Capture the cell that displays the provided text and extract its (X, Y) central coordinate. 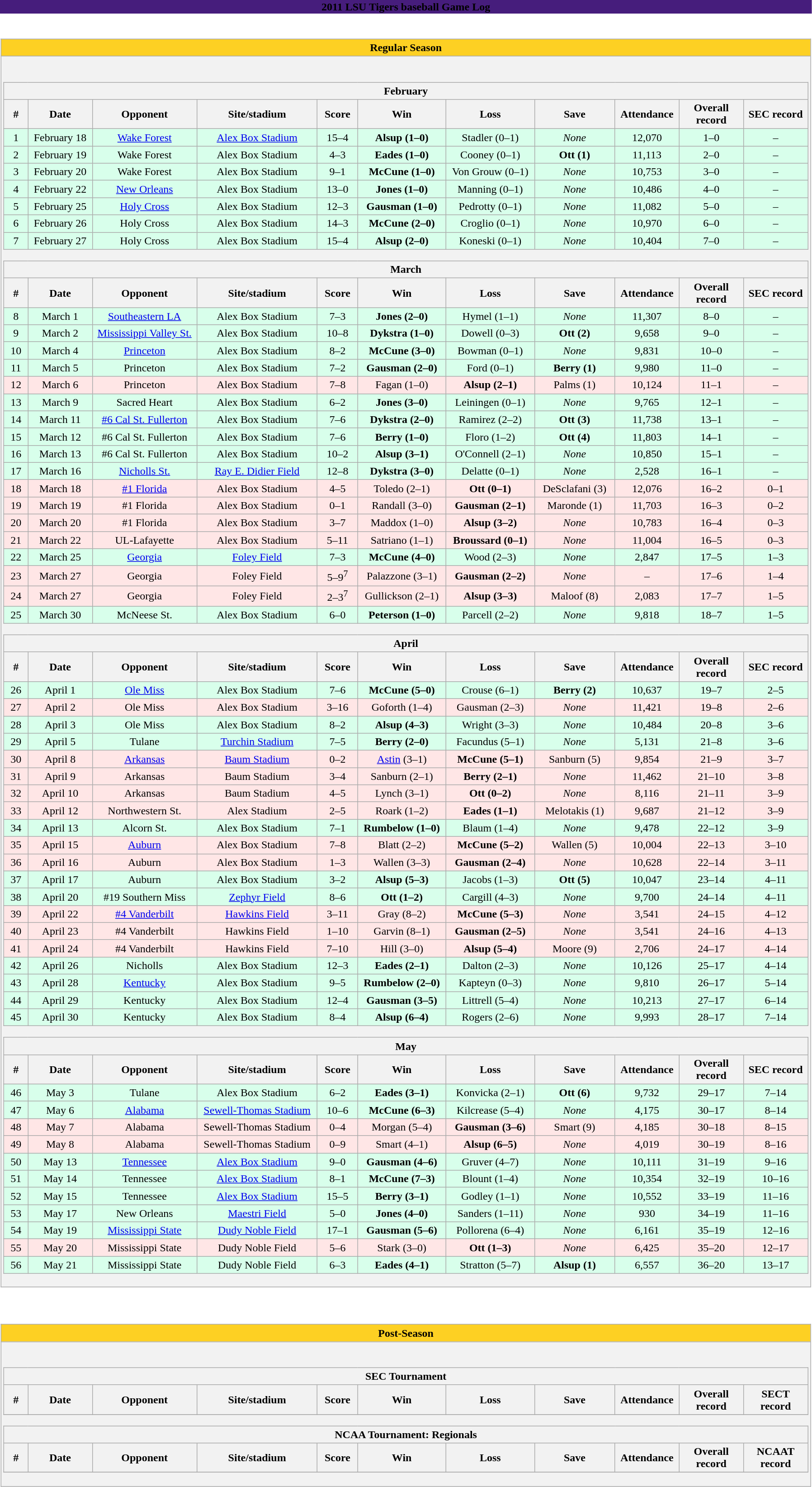
28–17 (711, 1017)
Melotakis (1) (575, 811)
10,628 (647, 862)
May 20 (60, 1248)
30–18 (711, 1127)
11,113 (647, 155)
6,425 (647, 1248)
NCAAT record (775, 1458)
8–15 (775, 1127)
43 (16, 983)
10,552 (647, 1196)
Zephyr Field (257, 897)
March 4 (60, 351)
April 28 (60, 983)
10,004 (647, 845)
Gullickson (2–1) (402, 596)
30–19 (711, 1145)
11,738 (647, 419)
Regular Season (406, 48)
Gausman (2–4) (490, 862)
8–14 (775, 1110)
12–4 (337, 1000)
30 (16, 759)
Gausman (2–0) (402, 368)
Sanders (1–11) (490, 1213)
15–5 (337, 1196)
10,354 (647, 1179)
5–14 (775, 983)
12 (16, 385)
2–6 (775, 708)
March 20 (60, 523)
March 1 (60, 316)
May 14 (60, 1179)
Ramirez (2–2) (490, 419)
Satriano (1–1) (402, 540)
McCune (5–1) (490, 759)
31–19 (711, 1162)
Cargill (4–3) (490, 897)
February 19 (60, 155)
McCune (4–0) (402, 557)
Stratton (5–7) (490, 1265)
30–17 (711, 1110)
17 (16, 471)
McCune (5–0) (402, 690)
McNeese St. (145, 615)
4–12 (775, 914)
Mississippi Valley St. (145, 333)
April (406, 643)
10,111 (647, 1162)
10,783 (647, 523)
May 15 (60, 1196)
Astin (3–1) (402, 759)
1 (16, 138)
9 (16, 333)
March 16 (60, 471)
28 (16, 725)
4–3 (337, 155)
10–0 (711, 351)
March 11 (60, 419)
March 6 (60, 385)
March 12 (60, 437)
35–19 (711, 1230)
Berry (2–1) (490, 776)
15–1 (711, 454)
Sacred Heart (145, 402)
13 (16, 402)
4,185 (647, 1127)
7–5 (337, 742)
3–16 (337, 708)
April 29 (60, 1000)
April 3 (60, 725)
12–1 (711, 402)
47 (16, 1110)
13–17 (775, 1265)
9,687 (647, 811)
Parcell (2–2) (490, 615)
Nicholls (145, 966)
11,421 (647, 708)
#19 Southern Miss (145, 897)
Alsup (3–3) (490, 596)
Ott (2) (575, 333)
Goforth (1–4) (402, 708)
May (406, 1046)
Leiningen (0–1) (490, 402)
21–10 (711, 776)
Alsup (3–1) (402, 454)
Berry (2–0) (402, 742)
17–7 (711, 596)
31 (16, 776)
Kilcrease (5–4) (490, 1110)
12–8 (337, 471)
Ott (5) (575, 879)
April 2 (60, 708)
Roark (1–2) (402, 811)
29–17 (711, 1093)
Alcorn St. (145, 828)
February (406, 91)
12–17 (775, 1248)
April 26 (60, 966)
11 (16, 368)
10,124 (647, 385)
16–5 (711, 540)
14 (16, 419)
Alsup (6–4) (402, 1017)
Konvicka (2–1) (490, 1093)
3–8 (775, 776)
Eades (4–1) (402, 1265)
March 5 (60, 368)
Croglio (0–1) (490, 223)
Godley (1–1) (490, 1196)
Hill (3–0) (402, 948)
Pedrotty (0–1) (490, 206)
2–37 (337, 596)
10–6 (337, 1110)
Wright (3–3) (490, 725)
10,753 (647, 172)
26–17 (711, 983)
Garvin (8–1) (402, 931)
5–11 (337, 540)
McCune (6–3) (402, 1110)
Pollorena (6–4) (490, 1230)
Maronde (1) (575, 505)
Broussard (0–1) (490, 540)
10–2 (337, 454)
14–3 (337, 223)
24–17 (711, 948)
Stadler (0–1) (490, 138)
Moore (9) (575, 948)
May 13 (60, 1162)
29 (16, 742)
Blatt (2–2) (402, 845)
April 24 (60, 948)
April 20 (60, 897)
Gausman (3–6) (490, 1127)
8 (16, 316)
March 18 (60, 488)
Wood (2–3) (490, 557)
Gausman (2–3) (490, 708)
3–0 (711, 172)
Smart (4–1) (402, 1145)
10,850 (647, 454)
April 22 (60, 914)
5 (16, 206)
Kapteyn (0–3) (490, 983)
7 (16, 241)
9,765 (647, 402)
Palms (1) (575, 385)
2,528 (647, 471)
Smart (9) (575, 1127)
Post-Season (406, 1333)
3 (16, 172)
Ott (6) (575, 1093)
Maddox (1–0) (402, 523)
12,070 (647, 138)
April 15 (60, 845)
2 (16, 155)
9,831 (647, 351)
24–14 (711, 897)
3–2 (337, 879)
February 22 (60, 189)
6 (16, 223)
4,019 (647, 1145)
Berry (1–0) (402, 437)
1–10 (337, 931)
Maloof (8) (575, 596)
32–19 (711, 1179)
50 (16, 1162)
2,706 (647, 948)
March 9 (60, 402)
Morgan (5–4) (402, 1127)
March 13 (60, 454)
19 (16, 505)
10,404 (647, 241)
February 20 (60, 172)
Rumbelow (2–0) (402, 983)
Dalton (2–3) (490, 966)
11–1 (711, 385)
54 (16, 1230)
Manning (0–1) (490, 189)
April 16 (60, 862)
Facundus (5–1) (490, 742)
Alsup (1–0) (402, 138)
8–16 (775, 1145)
May 21 (60, 1265)
10,486 (647, 189)
19–7 (711, 690)
18–7 (711, 615)
13–1 (711, 419)
2–0 (711, 155)
Alsup (2–0) (402, 241)
April 12 (60, 811)
8–0 (711, 316)
21–12 (711, 811)
Randall (3–0) (402, 505)
35 (16, 845)
Wallen (5) (575, 845)
9,658 (647, 333)
48 (16, 1127)
53 (16, 1213)
Jones (4–0) (402, 1213)
4–0 (711, 189)
Gausman (2–2) (490, 576)
24–16 (711, 931)
26 (16, 690)
36–20 (711, 1265)
Alsup (2–1) (490, 385)
930 (647, 1213)
11,004 (647, 540)
Ford (0–1) (490, 368)
Dykstra (2–0) (402, 419)
19–8 (711, 708)
21–8 (711, 742)
9,818 (647, 615)
Berry (1) (575, 368)
7–2 (337, 368)
7–1 (337, 828)
Sanburn (5) (575, 759)
22–12 (711, 828)
May 6 (60, 1110)
52 (16, 1196)
56 (16, 1265)
March 22 (60, 540)
0–4 (337, 1127)
22–13 (711, 845)
Peterson (1–0) (402, 615)
April 30 (60, 1017)
17–5 (711, 557)
9–1 (337, 172)
27–17 (711, 1000)
McCune (3–0) (402, 351)
March 2 (60, 333)
April 1 (60, 690)
8–6 (337, 897)
Ott (3) (575, 419)
9,993 (647, 1017)
Toledo (2–1) (402, 488)
16 (16, 454)
Bowman (0–1) (490, 351)
March 30 (60, 615)
Gausman (5–6) (402, 1230)
9,854 (647, 759)
2011 LSU Tigers baseball Game Log (406, 7)
17–1 (337, 1230)
33 (16, 811)
Ott (4) (575, 437)
Delatte (0–1) (490, 471)
12–16 (775, 1230)
April 23 (60, 931)
12,076 (647, 488)
Gruver (4–7) (490, 1162)
16–3 (711, 505)
Rumbelow (1–0) (402, 828)
51 (16, 1179)
40 (16, 931)
Ott (1–2) (402, 897)
Gausman (4–6) (402, 1162)
18 (16, 488)
March 19 (60, 505)
9,732 (647, 1093)
24–15 (711, 914)
Alsup (3–2) (490, 523)
Littrell (5–4) (490, 1000)
McCune (2–0) (402, 223)
3–10 (775, 845)
8–4 (337, 1017)
3–4 (337, 776)
7–10 (337, 948)
Rogers (2–6) (490, 1017)
0–9 (337, 1145)
10–16 (775, 1179)
5,131 (647, 742)
Palazzone (3–1) (402, 576)
Berry (2) (575, 690)
Maestri Field (257, 1213)
May 19 (60, 1230)
36 (16, 862)
21–9 (711, 759)
March 25 (60, 557)
16–1 (711, 471)
Turchin Stadium (257, 742)
SEC Tournament (406, 1376)
March (406, 270)
34–19 (711, 1213)
February 26 (60, 223)
Sanburn (2–1) (402, 776)
Lynch (3–1) (402, 793)
11–0 (711, 368)
Gausman (3–5) (402, 1000)
14–1 (711, 437)
February 25 (60, 206)
Dykstra (3–0) (402, 471)
Southeastern LA (145, 316)
Crouse (6–1) (490, 690)
23 (16, 576)
April 13 (60, 828)
20–8 (711, 725)
Stark (3–0) (402, 1248)
Floro (1–2) (490, 437)
Ott (1–3) (490, 1248)
February 18 (60, 138)
UL-Lafayette (145, 540)
35–20 (711, 1248)
Eades (3–1) (402, 1093)
2,083 (647, 596)
Northwestern St. (145, 811)
April 5 (60, 742)
6–14 (775, 1000)
4,175 (647, 1110)
22–14 (711, 862)
37 (16, 879)
2,847 (647, 557)
10,213 (647, 1000)
Jones (2–0) (402, 316)
Jacobs (1–3) (490, 879)
33–19 (711, 1196)
Gausman (2–5) (490, 931)
Alsup (1) (575, 1265)
38 (16, 897)
4 (16, 189)
34 (16, 828)
44 (16, 1000)
Blaum (1–4) (490, 828)
Dykstra (1–0) (402, 333)
9,980 (647, 368)
8–1 (337, 1179)
7–0 (711, 241)
1–4 (775, 576)
16–4 (711, 523)
Alsup (5–3) (402, 879)
4–13 (775, 931)
42 (16, 966)
February 27 (60, 241)
27 (16, 708)
Jones (3–0) (402, 402)
Koneski (0–1) (490, 241)
9–5 (337, 983)
May 8 (60, 1145)
39 (16, 914)
41 (16, 948)
17–6 (711, 576)
Ray E. Didier Field (257, 471)
NCAA Tournament: Regionals (406, 1435)
10,970 (647, 223)
McCune (1–0) (402, 172)
6,557 (647, 1265)
April 17 (60, 879)
April 8 (60, 759)
Nicholls St. (145, 471)
DeSclafani (3) (575, 488)
24 (16, 596)
9,810 (647, 983)
8,116 (647, 793)
11,462 (647, 776)
25 (16, 615)
49 (16, 1145)
10–8 (337, 333)
23–14 (711, 879)
Alsup (6–5) (490, 1145)
Gray (8–2) (402, 914)
32 (16, 793)
Fagan (1–0) (402, 385)
9,478 (647, 828)
10,126 (647, 966)
11,082 (647, 206)
55 (16, 1248)
Gausman (1–0) (402, 206)
O'Connell (2–1) (490, 454)
Eades (1–1) (490, 811)
McCune (5–2) (490, 845)
10,637 (647, 690)
Eades (1–0) (402, 155)
May 17 (60, 1213)
Gausman (2–1) (490, 505)
Blount (1–4) (490, 1179)
Von Grouw (0–1) (490, 172)
22 (16, 557)
11,803 (647, 437)
Ott (0–1) (490, 488)
Eades (2–1) (402, 966)
46 (16, 1093)
Jones (1–0) (402, 189)
45 (16, 1017)
Alsup (5–4) (490, 948)
May 7 (60, 1127)
11,703 (647, 505)
McCune (7–3) (402, 1179)
May 3 (60, 1093)
20 (16, 523)
9,700 (647, 897)
1–0 (711, 138)
15 (16, 437)
April 10 (60, 793)
Alex Stadium (257, 811)
April 9 (60, 776)
10,484 (647, 725)
6–3 (337, 1265)
Dowell (0–3) (490, 333)
10,047 (647, 879)
Wallen (3–3) (402, 862)
10 (16, 351)
Berry (3–1) (402, 1196)
21–11 (711, 793)
11,307 (647, 316)
21 (16, 540)
6,161 (647, 1230)
25–17 (711, 966)
Hymel (1–1) (490, 316)
Ott (1) (575, 155)
5–6 (337, 1248)
9–16 (775, 1162)
Alsup (4–3) (402, 725)
Cooney (0–1) (490, 155)
16–2 (711, 488)
13–0 (337, 189)
McCune (5–3) (490, 914)
SECT record (775, 1400)
Ott (0–2) (490, 793)
5–97 (337, 576)
